Identify which cell holds the provided text, then report its (x, y) central coordinate. 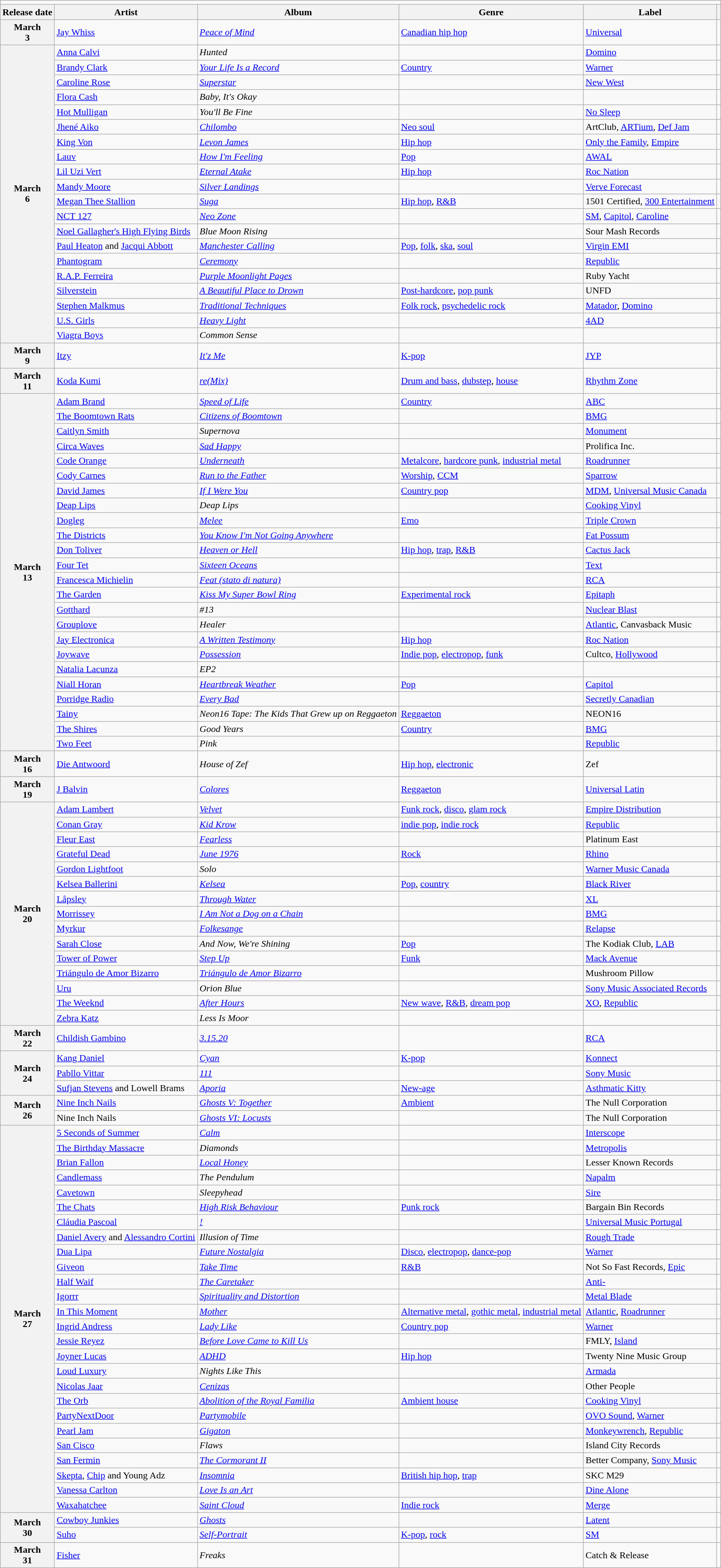
New-age (491, 1088)
AWAL (650, 156)
March6 (27, 194)
Tainy (126, 714)
5 Seconds of Summer (126, 1133)
Every Bad (298, 699)
Rhino (650, 854)
Velvet (298, 809)
Noel Gallagher's High Flying Birds (126, 231)
Giveon (126, 1267)
Caroline Rose (126, 82)
The Caretaker (298, 1282)
No Sleep (650, 112)
Less Is Moor (298, 1018)
Lesser Known Records (650, 1162)
A Written Testimony (298, 639)
Natalia Lacunza (126, 669)
Catch & Release (650, 1555)
Text (650, 565)
March24 (27, 1073)
Common Sense (298, 335)
March31 (27, 1555)
Bargain Bin Records (650, 1207)
SKC M29 (650, 1475)
Speed of Life (298, 401)
Diamonds (298, 1147)
Mushroom Pillow (650, 973)
Brandy Clark (126, 67)
New West (650, 82)
It'z Me (298, 355)
Run to the Father (298, 476)
Orion Blue (298, 988)
Suga (298, 201)
Matador, Domino (650, 306)
Myrkur (126, 928)
Only the Family, Empire (650, 142)
R.A.P. Ferreira (126, 276)
Latent (650, 1520)
indie pop, indie rock (491, 824)
Suho (126, 1535)
Monkeywrench, Republic (650, 1431)
Cultco, Hollywood (650, 654)
Virgin EMI (650, 246)
Before Love Came to Kill Us (298, 1341)
Twenty Nine Music Group (650, 1356)
Neo soul (491, 127)
Nights Like This (298, 1371)
March20 (27, 914)
I Am Not a Dog on a Chain (298, 913)
San Fermin (126, 1460)
Worship, CCM (491, 476)
The Birthday Massacre (126, 1147)
Through Water (298, 899)
Gigaton (298, 1431)
NCT 127 (126, 216)
XO, Republic (650, 1003)
Sour Mash Records (650, 231)
Lil Uzi Vert (126, 171)
Healer (298, 624)
NEON16 (650, 714)
Lauv (126, 156)
Candlemass (126, 1177)
111 (298, 1073)
Loud Luxury (126, 1371)
David James (126, 491)
Morrissey (126, 913)
Kiss My Super Bowl Ring (298, 595)
Ghosts VI: Locusts (298, 1118)
Secretly Canadian (650, 699)
! (298, 1222)
Partymobile (298, 1415)
re(Mix) (298, 381)
March30 (27, 1527)
Sarah Close (126, 943)
Heaven or Hell (298, 550)
Interscope (650, 1133)
March11 (27, 381)
Pop, folk, ska, soul (491, 246)
Ruby Yacht (650, 276)
Hot Mulligan (126, 112)
1501 Certified, 300 Entertainment (650, 201)
Sire (650, 1192)
Cyan (298, 1058)
Joywave (126, 654)
Melee (298, 520)
March19 (27, 789)
Rock (491, 854)
March22 (27, 1038)
Sixteen Oceans (298, 565)
Armada (650, 1371)
Citizens of Boomtown (298, 416)
Sony Music (650, 1073)
Cenizas (298, 1386)
Prolifica Inc. (650, 446)
ArtClub, ARTium, Def Jam (650, 127)
Universal Music Portugal (650, 1222)
Dine Alone (650, 1490)
Metropolis (650, 1147)
Silverstein (126, 291)
Other People (650, 1386)
Heavy Light (298, 320)
The Orb (126, 1401)
Zef (650, 764)
Neo Zone (298, 216)
Circa Waves (126, 446)
Capitol (650, 684)
Merge (650, 1505)
SM (650, 1535)
Paul Heaton and Jacqui Abbott (126, 246)
Insomnia (298, 1475)
Konnect (650, 1058)
Jessie Reyez (126, 1341)
Punk rock (491, 1207)
Flora Cash (126, 97)
A Beautiful Place to Drown (298, 291)
Illusion of Time (298, 1237)
Love Is an Art (298, 1490)
#13 (298, 610)
Sad Happy (298, 446)
Adam Brand (126, 401)
Colores (298, 789)
Emo (491, 520)
Kelsea Ballerini (126, 884)
U.S. Girls (126, 320)
Hip hop, R&B (491, 201)
Solo (298, 869)
Megan Thee Stallion (126, 201)
Saint Cloud (298, 1505)
Hunted (298, 52)
Cowboy Junkies (126, 1520)
Metalcore, hardcore punk, industrial metal (491, 461)
Gordon Lightfoot (126, 869)
Indie rock (491, 1505)
Disco, electropop, dance-pop (491, 1252)
Possession (298, 654)
Ambient (491, 1103)
Ambient house (491, 1401)
Abolition of the Royal Familia (298, 1401)
JYP (650, 355)
Sparrow (650, 476)
Atlantic, Canvasback Music (650, 624)
Your Life Is a Record (298, 67)
The Garden (126, 595)
March9 (27, 355)
Album (298, 12)
MDM, Universal Music Canada (650, 491)
Viagra Boys (126, 335)
Folk rock, psychedelic rock (491, 306)
Folkesange (298, 928)
Rhythm Zone (650, 381)
Freaks (298, 1555)
Two Feet (126, 744)
Funk rock, disco, glam rock (491, 809)
Levon James (298, 142)
Igorrr (126, 1296)
Half Waif (126, 1282)
Pearl Jam (126, 1431)
The Cormorant II (298, 1460)
Uru (126, 988)
You'll Be Fine (298, 112)
Future Nostalgia (298, 1252)
Francesca Michielin (126, 580)
Island City Records (650, 1446)
Itzy (126, 355)
Traditional Techniques (298, 306)
Peace of Mind (298, 32)
San Cisco (126, 1446)
Låpsley (126, 899)
ADHD (298, 1356)
The Kodiak Club, LAB (650, 943)
Fleur East (126, 839)
Stephen Malkmus (126, 306)
The Weeknd (126, 1003)
Pink (298, 744)
Mother (298, 1311)
Mack Avenue (650, 958)
Four Tet (126, 565)
Aporia (298, 1088)
Local Honey (298, 1162)
Koda Kumi (126, 381)
Neon16 Tape: The Kids That Grew up on Reggaeton (298, 714)
Epitaph (650, 595)
Empire Distribution (650, 809)
Joyner Lucas (126, 1356)
June 1976 (298, 854)
Atlantic, Roadrunner (650, 1311)
The Chats (126, 1207)
Sufjan Stevens and Lowell Brams (126, 1088)
SM, Capitol, Caroline (650, 216)
FMLY, Island (650, 1341)
March13 (27, 572)
Ceremony (298, 261)
Monument (650, 431)
Roadrunner (650, 461)
And Now, We're Shining (298, 943)
Kelsea (298, 884)
Self-Portrait (298, 1535)
Nuclear Blast (650, 610)
Experimental rock (491, 595)
Napalm (650, 1177)
XL (650, 899)
Ingrid Andress (126, 1326)
Conan Gray (126, 824)
Funk (491, 958)
Blue Moon Rising (298, 231)
Silver Landings (298, 187)
Don Toliver (126, 550)
Manchester Calling (298, 246)
King Von (126, 142)
Zebra Katz (126, 1018)
March26 (27, 1110)
High Risk Behaviour (298, 1207)
Flaws (298, 1446)
K-pop, rock (491, 1535)
Drum and bass, dubstep, house (491, 381)
Step Up (298, 958)
Gotthard (126, 610)
Vanessa Carlton (126, 1490)
Dogleg (126, 520)
OVO Sound, Warner (650, 1415)
Canadian hip hop (491, 32)
Pabllo Vittar (126, 1073)
Grouplove (126, 624)
Artist (126, 12)
In This Moment (126, 1311)
UNFD (650, 291)
Universal (650, 32)
Dua Lipa (126, 1252)
The Districts (126, 535)
J Balvin (126, 789)
The Boomtown Rats (126, 416)
Pop, country (491, 884)
Genre (491, 12)
Skepta, Chip and Young Adz (126, 1475)
Anna Calvi (126, 52)
The Pendulum (298, 1177)
Alternative metal, gothic metal, industrial metal (491, 1311)
After Hours (298, 1003)
Brian Fallon (126, 1162)
Anti- (650, 1282)
Verve Forecast (650, 187)
Tower of Power (126, 958)
Asthmatic Kitty (650, 1088)
Chilombo (298, 127)
PartyNextDoor (126, 1415)
EP2 (298, 669)
New wave, R&B, dream pop (491, 1003)
Ghosts V: Together (298, 1103)
Calm (298, 1133)
Black River (650, 884)
Ghosts (298, 1520)
Post-hardcore, pop punk (491, 291)
Daniel Avery and Alessandro Cortini (126, 1237)
Domino (650, 52)
Grateful Dead (126, 854)
Heartbreak Weather (298, 684)
Spirituality and Distortion (298, 1296)
Fisher (126, 1555)
Hip hop, electronic (491, 764)
Kang Daniel (126, 1058)
Jay Electronica (126, 639)
Superstar (298, 82)
Porridge Radio (126, 699)
Die Antwoord (126, 764)
March16 (27, 764)
Lady Like (298, 1326)
Warner Music Canada (650, 869)
Caitlyn Smith (126, 431)
Indie pop, electropop, funk (491, 654)
Not So Fast Records, Epic (650, 1267)
Sony Music Associated Records (650, 988)
Rough Trade (650, 1237)
Kid Krow (298, 824)
3.15.20 (298, 1038)
Niall Horan (126, 684)
Jhené Aiko (126, 127)
Cactus Jack (650, 550)
Purple Moonlight Pages (298, 276)
ABC (650, 401)
Sleepyhead (298, 1192)
Eternal Atake (298, 171)
Feat (stato di natura) (298, 580)
Childish Gambino (126, 1038)
Fat Possum (650, 535)
The Shires (126, 729)
Triple Crown (650, 520)
Adam Lambert (126, 809)
Mandy Moore (126, 187)
Release date (27, 12)
Code Orange (126, 461)
Better Company, Sony Music (650, 1460)
Cody Carnes (126, 476)
Universal Latin (650, 789)
Waxahatchee (126, 1505)
Fearless (298, 839)
How I'm Feeling (298, 156)
Good Years (298, 729)
Phantogram (126, 261)
March3 (27, 32)
Relapse (650, 928)
If I Were You (298, 491)
You Know I'm Not Going Anywhere (298, 535)
Supernova (298, 431)
Underneath (298, 461)
Hip hop, trap, R&B (491, 550)
Take Time (298, 1267)
Baby, It's Okay (298, 97)
House of Zef (298, 764)
Cavetown (126, 1192)
Platinum East (650, 839)
R&B (491, 1267)
March27 (27, 1319)
Metal Blade (650, 1296)
Cláudia Pascoal (126, 1222)
British hip hop, trap (491, 1475)
Label (650, 12)
4AD (650, 320)
Jay Whiss (126, 32)
Nicolas Jaar (126, 1386)
